Scan for the cell matching the given text and deliver its (x, y) coordinate at center. 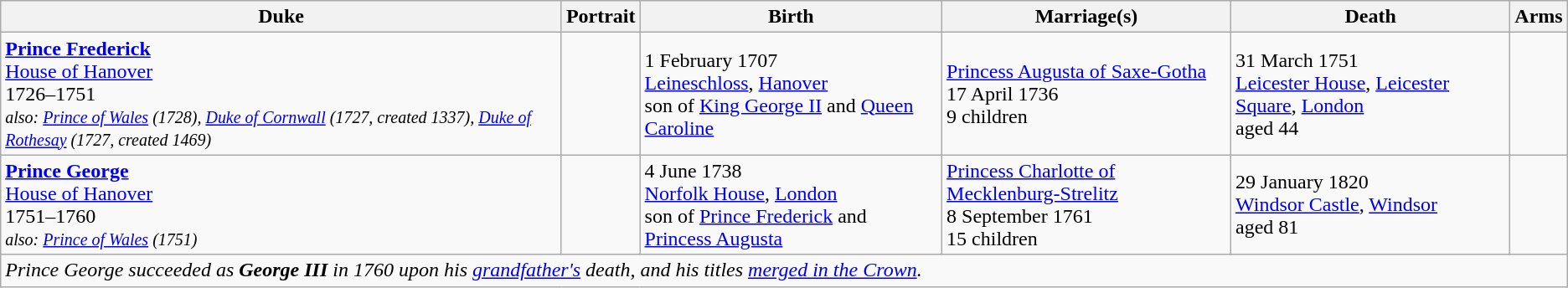
Arms (1540, 17)
31 March 1751Leicester House, Leicester Square, Londonaged 44 (1370, 94)
29 January 1820Windsor Castle, Windsoraged 81 (1370, 204)
Birth (791, 17)
Prince George succeeded as George III in 1760 upon his grandfather's death, and his titles merged in the Crown. (784, 270)
Prince GeorgeHouse of Hanover1751–1760also: Prince of Wales (1751) (281, 204)
Death (1370, 17)
Duke (281, 17)
Portrait (601, 17)
Princess Augusta of Saxe-Gotha17 April 17369 children (1087, 94)
1 February 1707Leineschloss, Hanoverson of King George II and Queen Caroline (791, 94)
Prince FrederickHouse of Hanover1726–1751also: Prince of Wales (1728), Duke of Cornwall (1727, created 1337), Duke of Rothesay (1727, created 1469) (281, 94)
Princess Charlotte of Mecklenburg-Strelitz8 September 176115 children (1087, 204)
Marriage(s) (1087, 17)
4 June 1738Norfolk House, Londonson of Prince Frederick and Princess Augusta (791, 204)
